Scan for the cell matching the given text and deliver its [X, Y] coordinate at center. 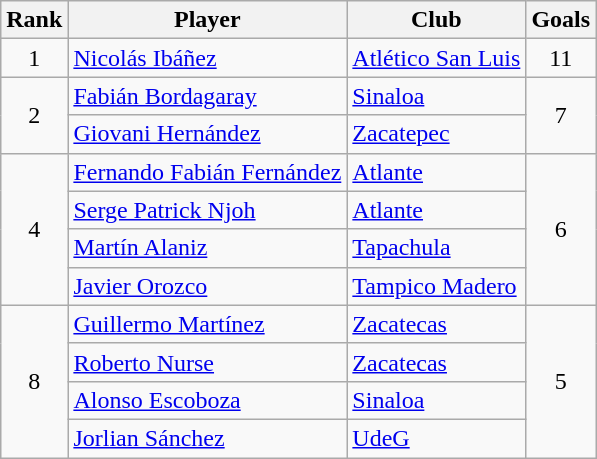
Club [436, 20]
7 [561, 115]
Nicolás Ibáñez [208, 58]
Alonso Escoboza [208, 400]
Tapachula [436, 248]
Fabián Bordagaray [208, 96]
1 [34, 58]
Rank [34, 20]
Tampico Madero [436, 286]
Roberto Nurse [208, 362]
Fernando Fabián Fernández [208, 172]
2 [34, 115]
11 [561, 58]
Goals [561, 20]
Martín Alaniz [208, 248]
UdeG [436, 438]
Serge Patrick Njoh [208, 210]
Guillermo Martínez [208, 324]
6 [561, 229]
4 [34, 229]
Jorlian Sánchez [208, 438]
Zacatepec [436, 134]
Player [208, 20]
Atlético San Luis [436, 58]
5 [561, 381]
8 [34, 381]
Javier Orozco [208, 286]
Giovani Hernández [208, 134]
